Identify which cell holds the provided text, then report its [x, y] central coordinate. 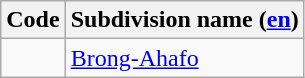
Code [33, 20]
Subdivision name (en) [184, 20]
Brong-Ahafo [184, 58]
